Find where the given text appears and provide that cell's center as [X, Y] coordinate. 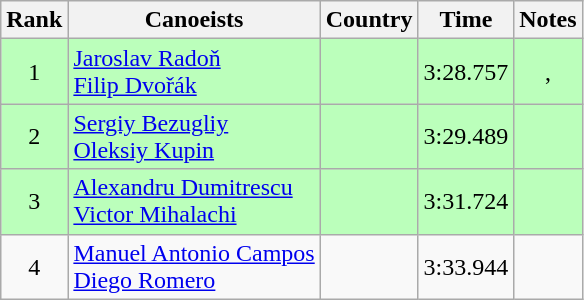
Time [466, 20]
, [548, 72]
Sergiy BezugliyOleksiy Kupin [194, 136]
3 [34, 202]
Canoeists [194, 20]
3:29.489 [466, 136]
3:28.757 [466, 72]
Alexandru DumitrescuVictor Mihalachi [194, 202]
1 [34, 72]
Country [369, 20]
Notes [548, 20]
4 [34, 266]
3:33.944 [466, 266]
2 [34, 136]
Manuel Antonio CamposDiego Romero [194, 266]
3:31.724 [466, 202]
Rank [34, 20]
Jaroslav RadoňFilip Dvořák [194, 72]
